Pinpoint the cell where the given text exists, returning its (x, y) midpoint coordinate. 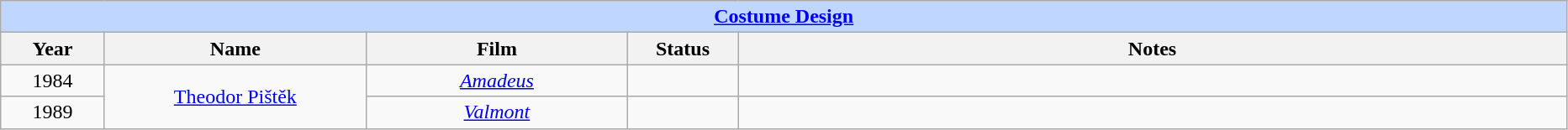
Amadeus (496, 81)
Theodor Pištěk (235, 96)
Notes (1153, 49)
1984 (53, 81)
Valmont (496, 112)
Year (53, 49)
Name (235, 49)
Film (496, 49)
Status (683, 49)
1989 (53, 112)
Costume Design (784, 17)
